Find where the given text appears and provide that cell's center as [X, Y] coordinate. 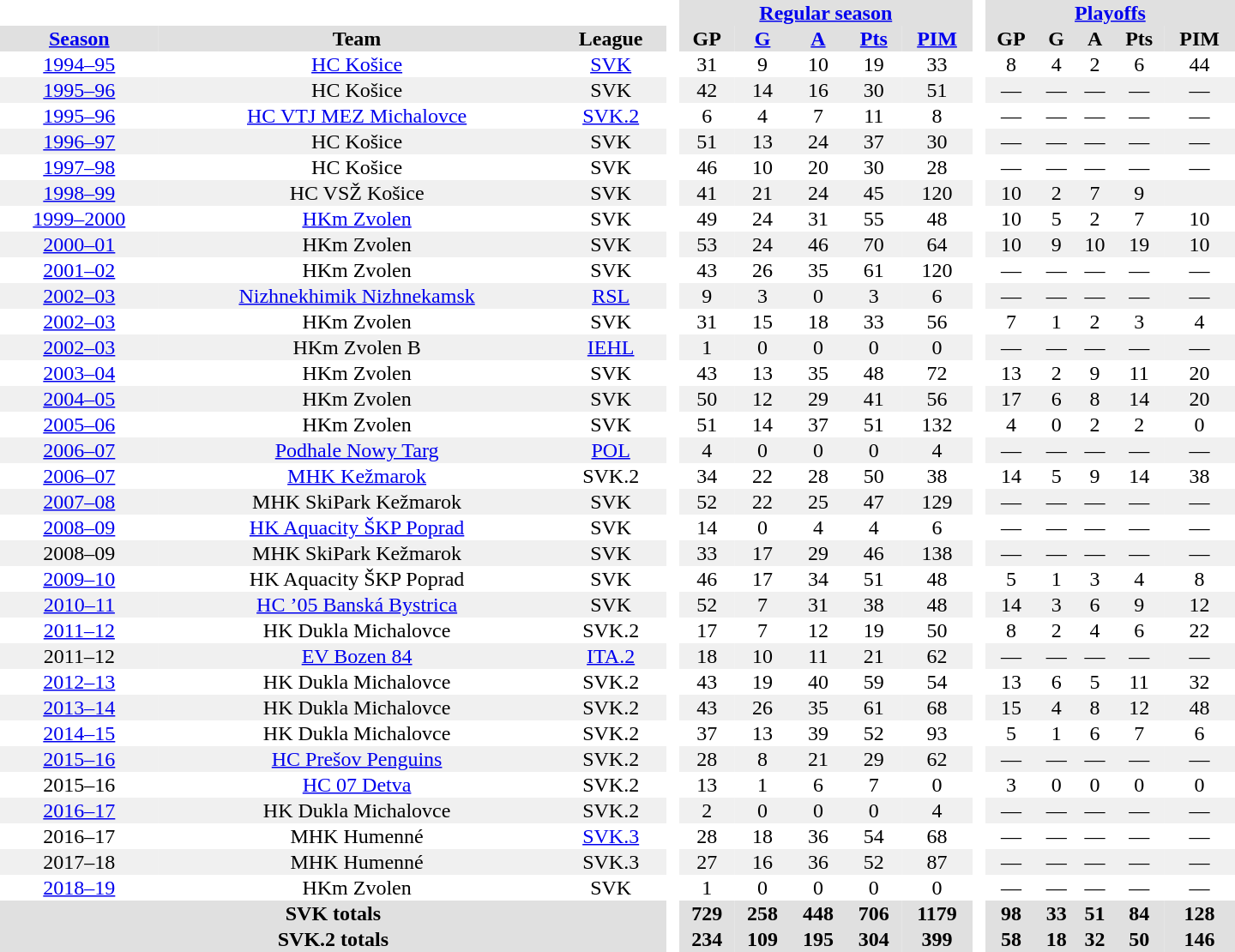
55 [873, 219]
HKm Zvolen B [357, 347]
304 [873, 939]
84 [1139, 913]
70 [873, 244]
2005–06 [79, 425]
109 [763, 939]
2004–05 [79, 399]
49 [707, 219]
45 [873, 193]
ITA.2 [611, 656]
64 [937, 244]
1996–97 [79, 142]
Playoffs [1110, 13]
RSL [611, 296]
1179 [937, 913]
Season [79, 39]
146 [1199, 939]
SVK.2 totals [333, 939]
1994–95 [79, 64]
42 [707, 90]
98 [1011, 913]
HC VSŽ Košice [357, 193]
2007–08 [79, 502]
2000–01 [79, 244]
Regular season [826, 13]
132 [937, 425]
POL [611, 450]
93 [937, 733]
44 [1199, 64]
258 [763, 913]
39 [818, 733]
HC 07 Detva [357, 785]
706 [873, 913]
234 [707, 939]
399 [937, 939]
Podhale Nowy Targ [357, 450]
27 [707, 862]
25 [818, 502]
IEHL [611, 347]
40 [818, 682]
1998–99 [79, 193]
2014–15 [79, 733]
2013–14 [79, 708]
1997–98 [79, 167]
2001–02 [79, 270]
2010–11 [79, 605]
Team [357, 39]
HC Prešov Penguins [357, 759]
58 [1011, 939]
HC ’05 Banská Bystrica [357, 605]
729 [707, 913]
129 [937, 502]
2012–13 [79, 682]
59 [873, 682]
HC VTJ MEZ Michalovce [357, 116]
87 [937, 862]
SVK totals [333, 913]
League [611, 39]
Nizhnekhimik Nizhnekamsk [357, 296]
138 [937, 553]
EV Bozen 84 [357, 656]
2003–04 [79, 373]
MHK Kežmarok [357, 476]
195 [818, 939]
2009–10 [79, 579]
448 [818, 913]
72 [937, 373]
128 [1199, 913]
53 [707, 244]
2018–19 [79, 888]
2017–18 [79, 862]
1999–2000 [79, 219]
47 [873, 502]
